For the text-containing cell, return its midpoint in (X, Y) coordinate format. 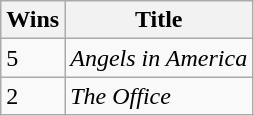
2 (33, 96)
5 (33, 58)
Title (159, 20)
The Office (159, 96)
Angels in America (159, 58)
Wins (33, 20)
